Find where the given text appears and provide that cell's center as [X, Y] coordinate. 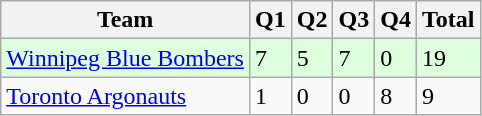
Q3 [354, 20]
Winnipeg Blue Bombers [126, 58]
Total [448, 20]
Q2 [312, 20]
5 [312, 58]
8 [396, 96]
Q4 [396, 20]
Team [126, 20]
Q1 [270, 20]
9 [448, 96]
19 [448, 58]
Toronto Argonauts [126, 96]
1 [270, 96]
